Identify which cell holds the provided text, then report its (X, Y) central coordinate. 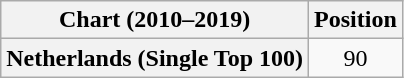
Chart (2010–2019) (155, 20)
Netherlands (Single Top 100) (155, 58)
Position (356, 20)
90 (356, 58)
